Scan for the cell matching the given text and deliver its [X, Y] coordinate at center. 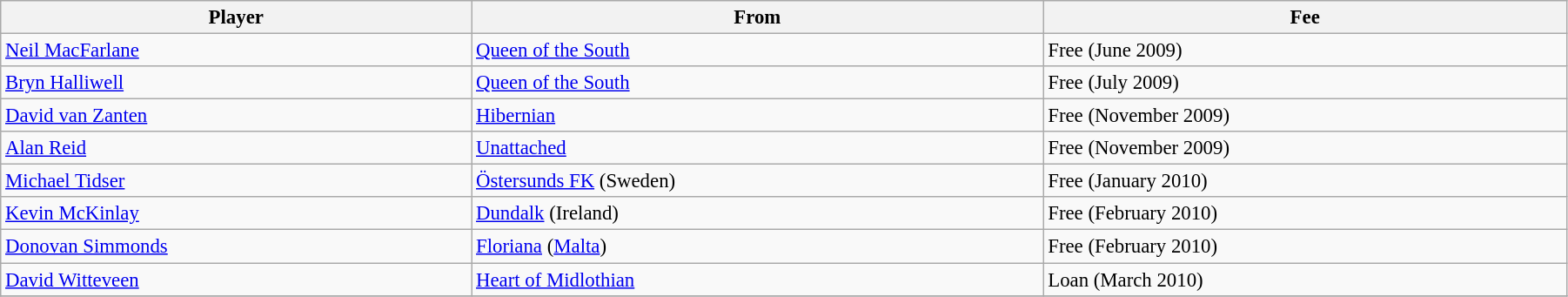
Player [237, 17]
Heart of Midlothian [757, 280]
Kevin McKinlay [237, 213]
David van Zanten [237, 116]
From [757, 17]
Dundalk (Ireland) [757, 213]
Free (July 2009) [1305, 83]
Neil MacFarlane [237, 51]
Fee [1305, 17]
Bryn Halliwell [237, 83]
Östersunds FK (Sweden) [757, 181]
Donovan Simmonds [237, 246]
Unattached [757, 148]
Free (June 2009) [1305, 51]
David Witteveen [237, 280]
Loan (March 2010) [1305, 280]
Alan Reid [237, 148]
Floriana (Malta) [757, 246]
Hibernian [757, 116]
Free (January 2010) [1305, 181]
Michael Tidser [237, 181]
